Scan for the cell matching the given text and deliver its [x, y] coordinate at center. 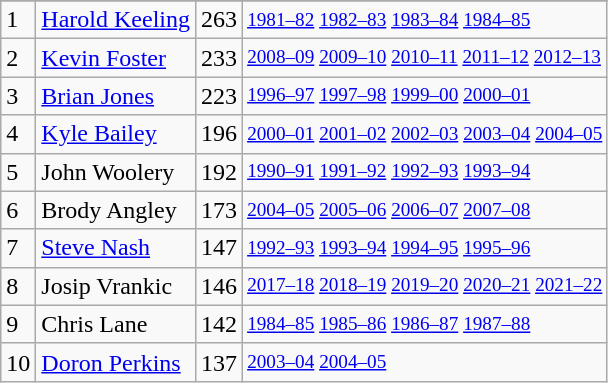
196 [218, 134]
9 [18, 324]
10 [18, 362]
1992–93 1993–94 1994–95 1995–96 [425, 248]
Steve Nash [116, 248]
1990–91 1991–92 1992–93 1993–94 [425, 172]
2004–05 2005–06 2006–07 2007–08 [425, 210]
Harold Keeling [116, 20]
John Woolery [116, 172]
Kevin Foster [116, 58]
2003–04 2004–05 [425, 362]
6 [18, 210]
1996–97 1997–98 1999–00 2000–01 [425, 96]
7 [18, 248]
223 [218, 96]
147 [218, 248]
146 [218, 286]
Doron Perkins [116, 362]
192 [218, 172]
2 [18, 58]
142 [218, 324]
Brian Jones [116, 96]
1981–82 1982–83 1983–84 1984–85 [425, 20]
Kyle Bailey [116, 134]
263 [218, 20]
Chris Lane [116, 324]
1984–85 1985–86 1986–87 1987–88 [425, 324]
137 [218, 362]
233 [218, 58]
4 [18, 134]
8 [18, 286]
2000–01 2001–02 2002–03 2003–04 2004–05 [425, 134]
2017–18 2018–19 2019–20 2020–21 2021–22 [425, 286]
2008–09 2009–10 2010–11 2011–12 2012–13 [425, 58]
1 [18, 20]
Josip Vrankic [116, 286]
173 [218, 210]
5 [18, 172]
Brody Angley [116, 210]
3 [18, 96]
